Provide the (X, Y) coordinate of the cell's center where the given text is located.  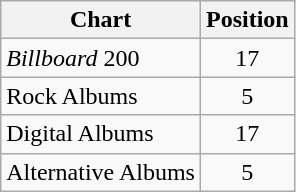
Digital Albums (101, 134)
Position (247, 20)
Rock Albums (101, 96)
Chart (101, 20)
Billboard 200 (101, 58)
Alternative Albums (101, 172)
